Find where the given text appears and provide that cell's center as (x, y) coordinate. 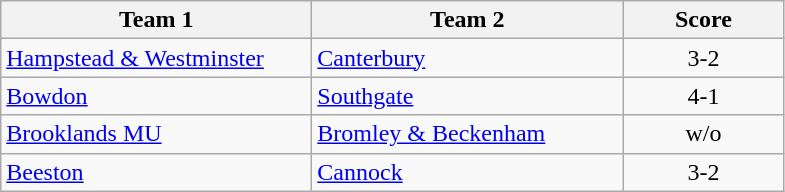
Canterbury (468, 58)
Bowdon (156, 96)
Southgate (468, 96)
Team 2 (468, 20)
w/o (704, 134)
Brooklands MU (156, 134)
4-1 (704, 96)
Team 1 (156, 20)
Beeston (156, 172)
Bromley & Beckenham (468, 134)
Score (704, 20)
Cannock (468, 172)
Hampstead & Westminster (156, 58)
